Identify which cell holds the provided text, then report its (X, Y) central coordinate. 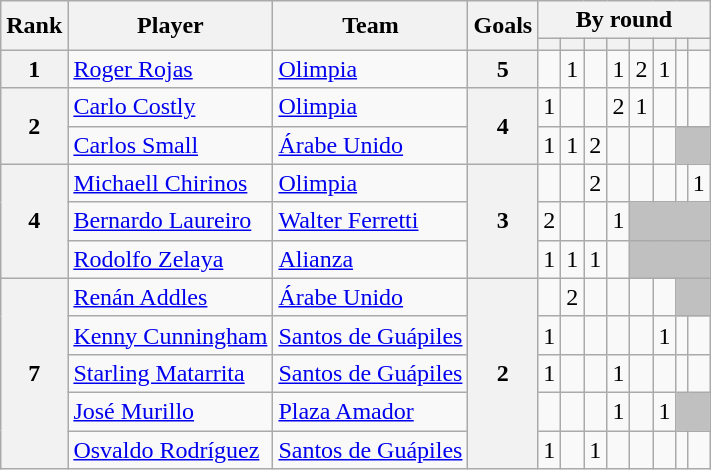
Kenny Cunningham (170, 335)
5 (503, 69)
Player (170, 26)
José Murillo (170, 411)
Roger Rojas (170, 69)
Goals (503, 26)
Plaza Amador (370, 411)
Renán Addles (170, 297)
7 (34, 373)
Alianza (370, 259)
Team (370, 26)
3 (503, 221)
By round (624, 20)
Carlos Small (170, 145)
Osvaldo Rodríguez (170, 449)
Rank (34, 26)
Rodolfo Zelaya (170, 259)
Carlo Costly (170, 107)
Michaell Chirinos (170, 183)
Walter Ferretti (370, 221)
Starling Matarrita (170, 373)
Bernardo Laureiro (170, 221)
